For the text-containing cell, return its midpoint in [x, y] coordinate format. 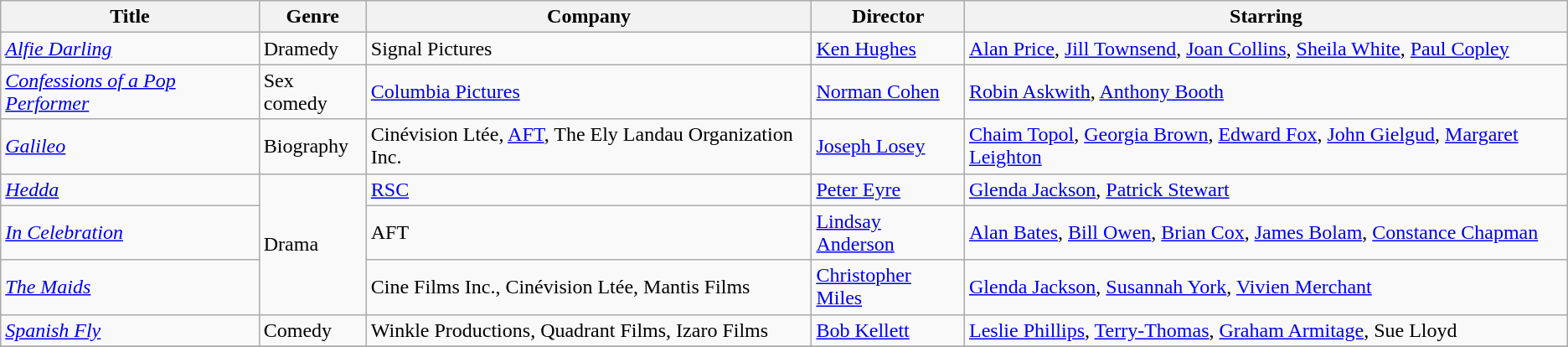
Sex comedy [312, 92]
Alan Bates, Bill Owen, Brian Cox, James Bolam, Constance Chapman [1266, 233]
RSC [589, 189]
Leslie Phillips, Terry-Thomas, Graham Armitage, Sue Lloyd [1266, 330]
Cinévision Ltée, AFT, The Ely Landau Organization Inc. [589, 146]
Drama [312, 244]
Biography [312, 146]
Hedda [130, 189]
Alan Price, Jill Townsend, Joan Collins, Sheila White, Paul Copley [1266, 49]
Glenda Jackson, Patrick Stewart [1266, 189]
In Celebration [130, 233]
Director [888, 17]
The Maids [130, 287]
Spanish Fly [130, 330]
Christopher Miles [888, 287]
Robin Askwith, Anthony Booth [1266, 92]
Winkle Productions, Quadrant Films, Izaro Films [589, 330]
Chaim Topol, Georgia Brown, Edward Fox, John Gielgud, Margaret Leighton [1266, 146]
Peter Eyre [888, 189]
Norman Cohen [888, 92]
Comedy [312, 330]
AFT [589, 233]
Bob Kellett [888, 330]
Columbia Pictures [589, 92]
Dramedy [312, 49]
Ken Hughes [888, 49]
Lindsay Anderson [888, 233]
Cine Films Inc., Cinévision Ltée, Mantis Films [589, 287]
Starring [1266, 17]
Signal Pictures [589, 49]
Alfie Darling [130, 49]
Joseph Losey [888, 146]
Company [589, 17]
Galileo [130, 146]
Confessions of a Pop Performer [130, 92]
Title [130, 17]
Glenda Jackson, Susannah York, Vivien Merchant [1266, 287]
Genre [312, 17]
